Identify which cell holds the provided text, then report its (x, y) central coordinate. 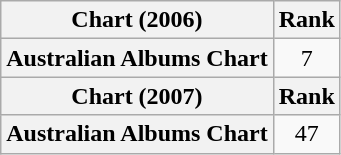
Chart (2007) (137, 96)
47 (306, 134)
7 (306, 58)
Chart (2006) (137, 20)
